Find where the given text appears and provide that cell's center as (X, Y) coordinate. 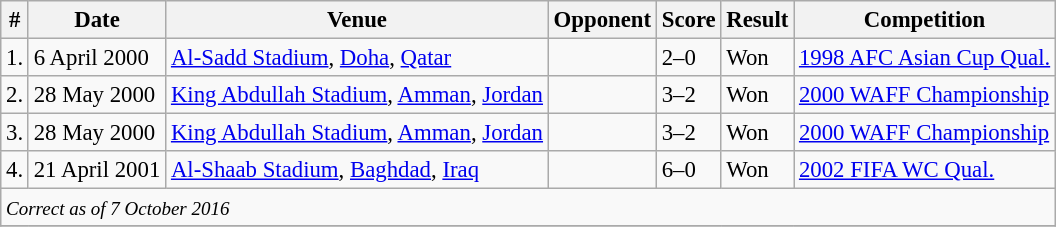
6–0 (688, 170)
2. (15, 95)
1998 AFC Asian Cup Qual. (925, 58)
21 April 2001 (96, 170)
Opponent (602, 20)
Date (96, 20)
Venue (358, 20)
2–0 (688, 58)
Competition (925, 20)
Al-Sadd Stadium, Doha, Qatar (358, 58)
# (15, 20)
6 April 2000 (96, 58)
Result (758, 20)
2002 FIFA WC Qual. (925, 170)
Correct as of 7 October 2016 (528, 208)
4. (15, 170)
3. (15, 133)
Score (688, 20)
1. (15, 58)
Al-Shaab Stadium, Baghdad, Iraq (358, 170)
